Provide the (X, Y) coordinate of the cell's center where the given text is located.  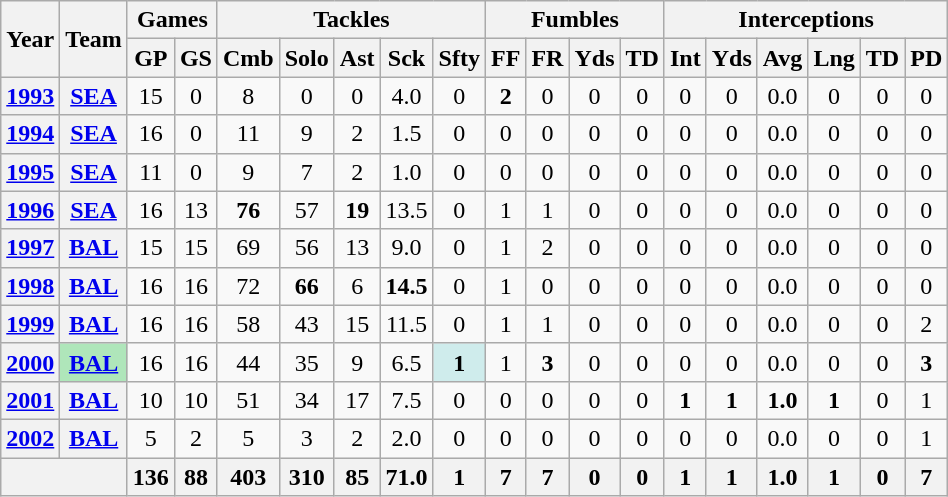
13.5 (406, 210)
Solo (306, 58)
Ast (357, 58)
88 (196, 477)
Int (685, 58)
403 (248, 477)
1996 (30, 210)
57 (306, 210)
GP (150, 58)
56 (306, 248)
Fumbles (574, 20)
310 (306, 477)
66 (306, 286)
FF (505, 58)
FR (548, 58)
17 (357, 400)
85 (357, 477)
Team (94, 39)
6 (357, 286)
Avg (782, 58)
1995 (30, 172)
35 (306, 362)
1999 (30, 324)
76 (248, 210)
136 (150, 477)
43 (306, 324)
8 (248, 96)
11.5 (406, 324)
Sck (406, 58)
1994 (30, 134)
19 (357, 210)
69 (248, 248)
2002 (30, 438)
14.5 (406, 286)
4.0 (406, 96)
2.0 (406, 438)
6.5 (406, 362)
Cmb (248, 58)
1997 (30, 248)
2001 (30, 400)
Interceptions (806, 20)
Tackles (351, 20)
2000 (30, 362)
51 (248, 400)
58 (248, 324)
Lng (834, 58)
1993 (30, 96)
1.5 (406, 134)
1998 (30, 286)
44 (248, 362)
71.0 (406, 477)
Sfty (459, 58)
9.0 (406, 248)
PD (926, 58)
Year (30, 39)
GS (196, 58)
72 (248, 286)
34 (306, 400)
7.5 (406, 400)
Games (172, 20)
